Identify which cell holds the provided text, then report its (x, y) central coordinate. 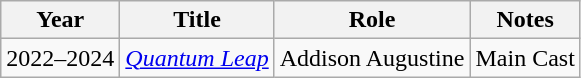
Main Cast (525, 58)
Addison Augustine (372, 58)
Notes (525, 20)
Year (60, 20)
2022–2024 (60, 58)
Title (197, 20)
Quantum Leap (197, 58)
Role (372, 20)
